Output the [X, Y] coordinate of the center of the cell containing the given text.  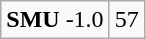
SMU -1.0 [55, 19]
57 [126, 19]
